Determine the (X, Y) coordinate at the center of the cell enclosing the given text.  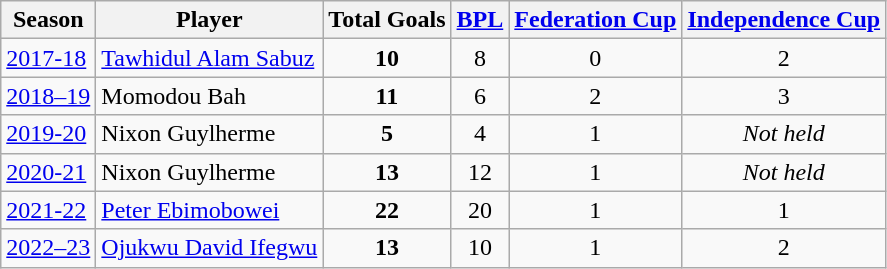
3 (784, 96)
2018–19 (48, 96)
2022–23 (48, 248)
12 (480, 172)
BPL (480, 20)
2020-21 (48, 172)
2019-20 (48, 134)
Momodou Bah (210, 96)
20 (480, 210)
2017-18 (48, 58)
5 (387, 134)
0 (596, 58)
Tawhidul Alam Sabuz (210, 58)
Independence Cup (784, 20)
Season (48, 20)
11 (387, 96)
8 (480, 58)
Peter Ebimobowei (210, 210)
Total Goals (387, 20)
22 (387, 210)
2021-22 (48, 210)
Player (210, 20)
Ojukwu David Ifegwu (210, 248)
Federation Cup (596, 20)
6 (480, 96)
4 (480, 134)
